For the text-containing cell, return its midpoint in (x, y) coordinate format. 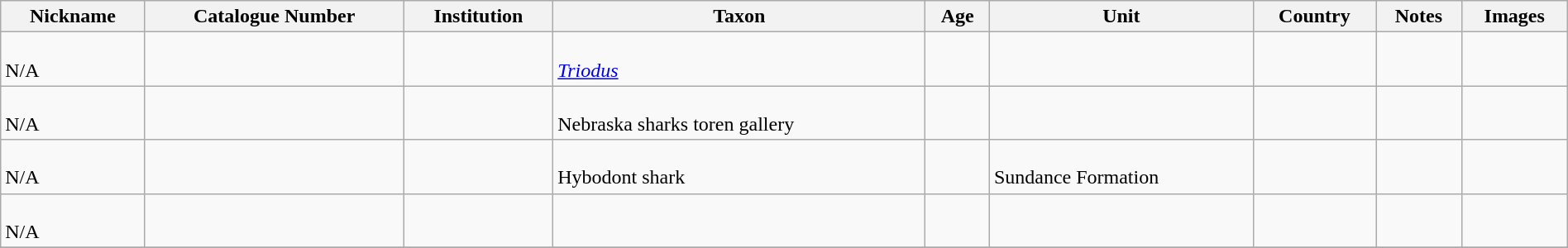
Country (1314, 17)
Triodus (739, 60)
Catalogue Number (275, 17)
Sundance Formation (1121, 167)
Hybodont shark (739, 167)
Age (958, 17)
Nickname (73, 17)
Notes (1419, 17)
Taxon (739, 17)
Images (1514, 17)
Institution (478, 17)
Nebraska sharks toren gallery (739, 112)
Unit (1121, 17)
